For the text-containing cell, return its midpoint in (x, y) coordinate format. 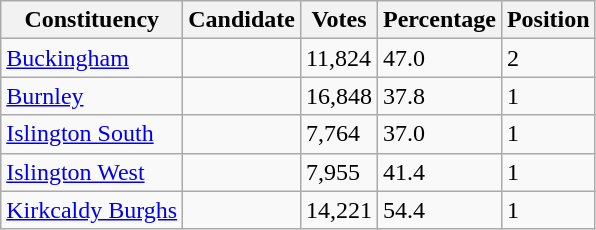
54.4 (440, 210)
Candidate (242, 20)
Islington West (92, 172)
11,824 (338, 58)
Kirkcaldy Burghs (92, 210)
41.4 (440, 172)
16,848 (338, 96)
37.8 (440, 96)
14,221 (338, 210)
Buckingham (92, 58)
Islington South (92, 134)
Constituency (92, 20)
7,764 (338, 134)
37.0 (440, 134)
2 (548, 58)
7,955 (338, 172)
Votes (338, 20)
Position (548, 20)
47.0 (440, 58)
Percentage (440, 20)
Burnley (92, 96)
